For the text-containing cell, return its midpoint in [X, Y] coordinate format. 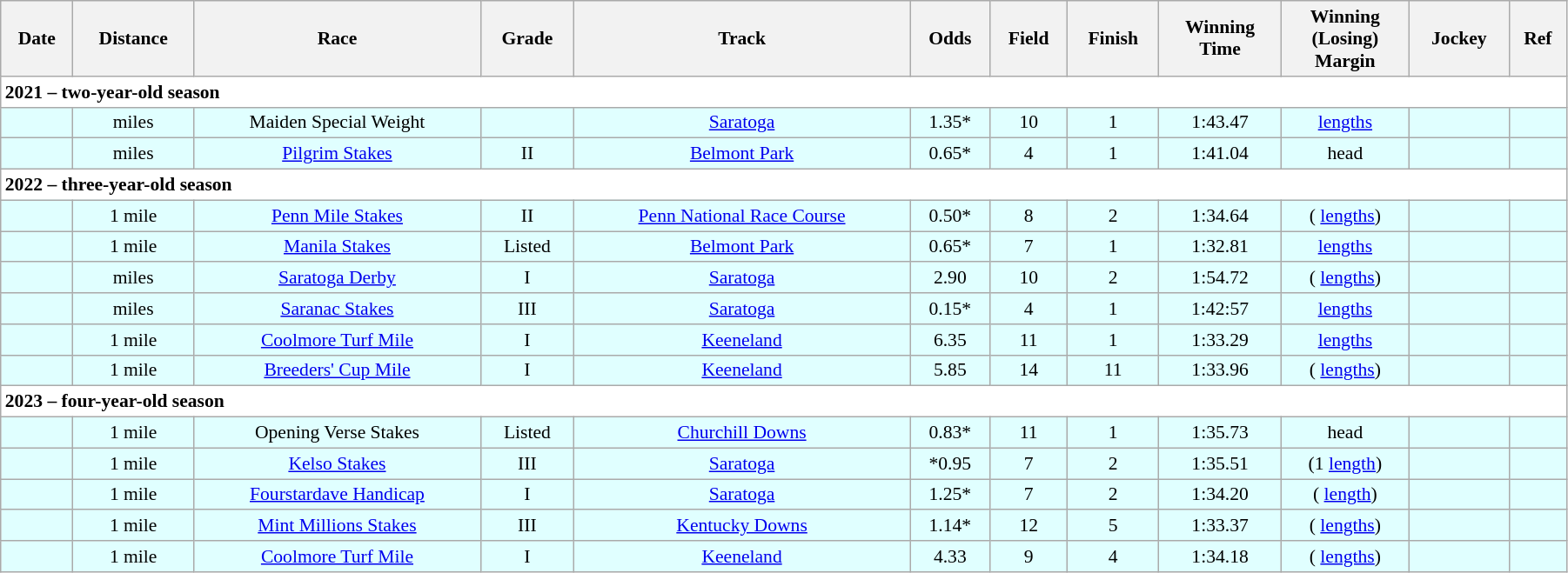
Maiden Special Weight [338, 123]
1:33.29 [1220, 340]
1:34.64 [1220, 216]
Pilgrim Stakes [338, 154]
1.25* [950, 495]
Fourstardave Handicap [338, 495]
1.35* [950, 123]
5.85 [950, 370]
1:33.37 [1220, 526]
9 [1029, 556]
14 [1029, 370]
1:43.47 [1220, 123]
Mint Millions Stakes [338, 526]
Kelso Stakes [338, 463]
Manila Stakes [338, 247]
1:33.96 [1220, 370]
Churchill Downs [741, 433]
Finish [1114, 38]
WinningTime [1220, 38]
Saratoga Derby [338, 278]
1:54.72 [1220, 278]
1:35.51 [1220, 463]
1:32.81 [1220, 247]
0.15* [950, 309]
Grade [527, 38]
Race [338, 38]
12 [1029, 526]
Odds [950, 38]
2022 – three-year-old season [784, 185]
1:41.04 [1220, 154]
Distance [134, 38]
Date [37, 38]
Ref [1538, 38]
Kentucky Downs [741, 526]
1:34.20 [1220, 495]
Penn Mile Stakes [338, 216]
1:35.73 [1220, 433]
2.90 [950, 278]
*0.95 [950, 463]
Jockey [1460, 38]
6.35 [950, 340]
5 [1114, 526]
2023 – four-year-old season [784, 402]
Field [1029, 38]
Penn National Race Course [741, 216]
4.33 [950, 556]
( length) [1345, 495]
Track [741, 38]
1:34.18 [1220, 556]
Winning(Losing)Margin [1345, 38]
1:42:57 [1220, 309]
Opening Verse Stakes [338, 433]
0.83* [950, 433]
(1 length) [1345, 463]
Breeders' Cup Mile [338, 370]
1.14* [950, 526]
8 [1029, 216]
0.50* [950, 216]
2021 – two-year-old season [784, 92]
Saranac Stakes [338, 309]
